Return the [x, y] coordinate for the center point of the cell that contains the specified text.  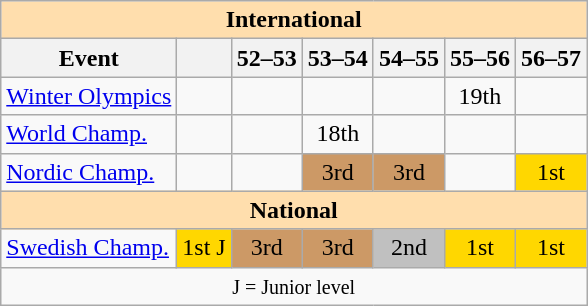
54–55 [408, 58]
18th [338, 134]
19th [480, 96]
53–54 [338, 58]
Nordic Champ. [89, 172]
2nd [408, 248]
Event [89, 58]
56–57 [550, 58]
55–56 [480, 58]
J = Junior level [294, 286]
Winter Olympics [89, 96]
World Champ. [89, 134]
Swedish Champ. [89, 248]
1st J [204, 248]
52–53 [266, 58]
International [294, 20]
National [294, 210]
